Identify which cell holds the provided text, then report its (X, Y) central coordinate. 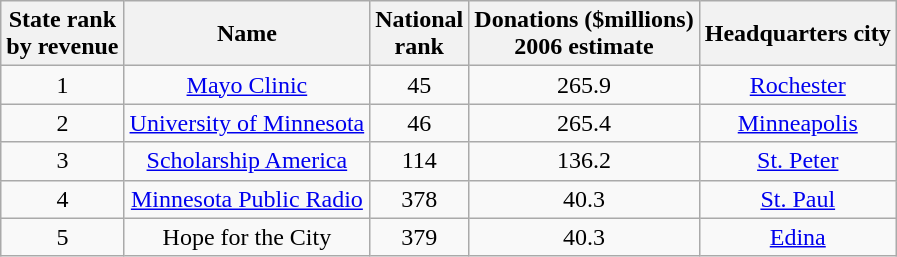
St. Peter (798, 161)
3 (62, 161)
Minnesota Public Radio (247, 199)
Rochester (798, 85)
378 (420, 199)
Edina (798, 237)
2 (62, 123)
Scholarship America (247, 161)
136.2 (584, 161)
Nationalrank (420, 34)
265.9 (584, 85)
5 (62, 237)
Minneapolis (798, 123)
45 (420, 85)
State rankby revenue (62, 34)
379 (420, 237)
114 (420, 161)
University of Minnesota (247, 123)
St. Paul (798, 199)
Donations ($millions) 2006 estimate (584, 34)
265.4 (584, 123)
1 (62, 85)
46 (420, 123)
Headquarters city (798, 34)
Mayo Clinic (247, 85)
Hope for the City (247, 237)
4 (62, 199)
Name (247, 34)
